Return the (x, y) coordinate for the center point of the cell that contains the specified text.  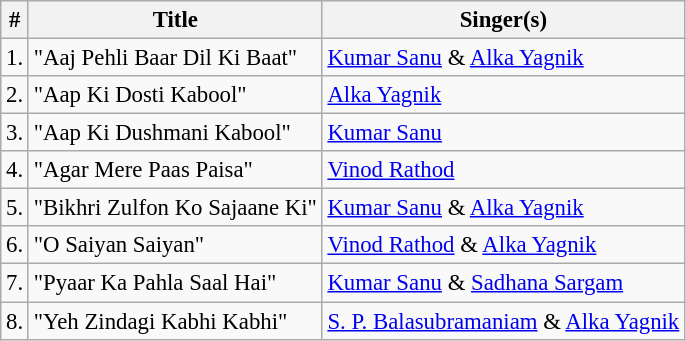
Vinod Rathod & Alka Yagnik (503, 245)
"Aaj Pehli Baar Dil Ki Baat" (175, 58)
S. P. Balasubramaniam & Alka Yagnik (503, 321)
"Agar Mere Paas Paisa" (175, 170)
3. (15, 133)
Singer(s) (503, 20)
2. (15, 95)
"Aap Ki Dushmani Kabool" (175, 133)
1. (15, 58)
7. (15, 283)
"Aap Ki Dosti Kabool" (175, 95)
"Yeh Zindagi Kabhi Kabhi" (175, 321)
8. (15, 321)
"Pyaar Ka Pahla Saal Hai" (175, 283)
# (15, 20)
4. (15, 170)
Title (175, 20)
5. (15, 208)
Kumar Sanu & Sadhana Sargam (503, 283)
"O Saiyan Saiyan" (175, 245)
"Bikhri Zulfon Ko Sajaane Ki" (175, 208)
Vinod Rathod (503, 170)
Alka Yagnik (503, 95)
6. (15, 245)
Kumar Sanu (503, 133)
